Find where the given text appears and provide that cell's center as [x, y] coordinate. 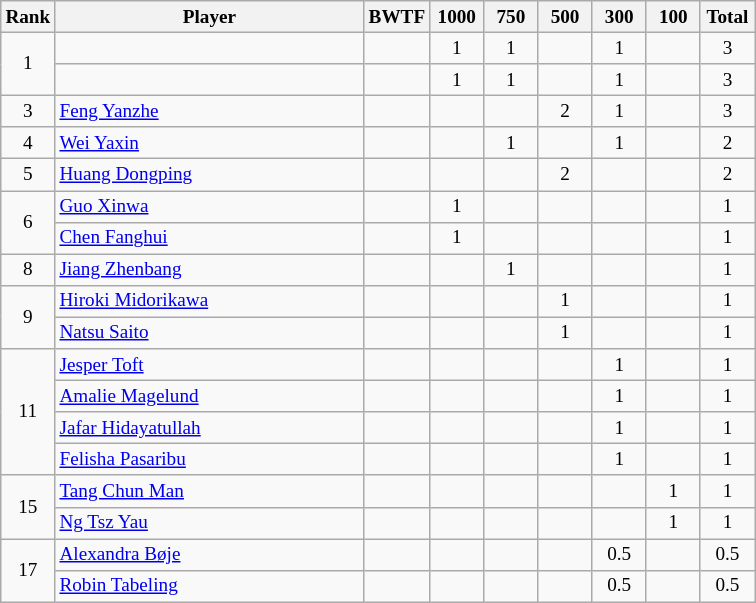
Natsu Saito [210, 333]
Felisha Pasaribu [210, 460]
8 [28, 270]
Huang Dongping [210, 175]
Tang Chun Man [210, 491]
Jiang Zhenbang [210, 270]
Feng Yanzhe [210, 111]
Player [210, 17]
Rank [28, 17]
6 [28, 222]
1000 [457, 17]
100 [673, 17]
Alexandra Bøje [210, 554]
Chen Fanghui [210, 238]
Robin Tabeling [210, 586]
5 [28, 175]
11 [28, 412]
Hiroki Midorikawa [210, 301]
Guo Xinwa [210, 206]
500 [565, 17]
Jafar Hidayatullah [210, 428]
9 [28, 316]
750 [511, 17]
Total [727, 17]
300 [619, 17]
17 [28, 570]
Ng Tsz Yau [210, 523]
Jesper Toft [210, 365]
Wei Yaxin [210, 143]
Amalie Magelund [210, 396]
15 [28, 506]
BWTF [397, 17]
4 [28, 143]
